Extract the [X, Y] coordinate from the center of the cell holding the provided text.  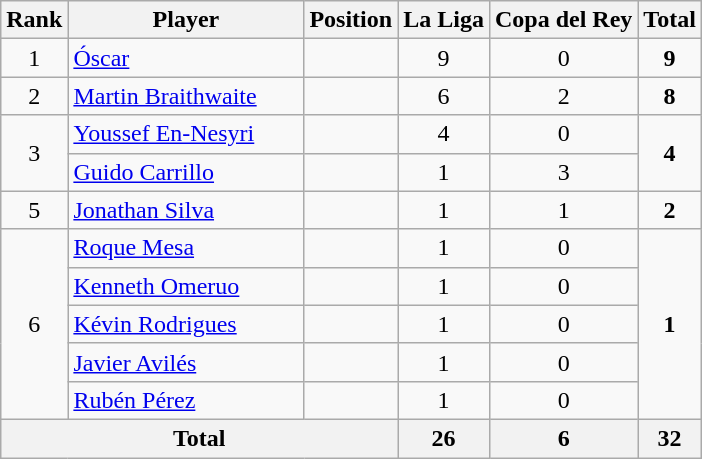
5 [34, 210]
Copa del Rey [563, 20]
Rubén Pérez [186, 400]
Position [351, 20]
Óscar [186, 58]
Rank [34, 20]
32 [670, 438]
8 [670, 96]
Youssef En-Nesyri [186, 134]
La Liga [444, 20]
Roque Mesa [186, 248]
Player [186, 20]
Javier Avilés [186, 362]
Kenneth Omeruo [186, 286]
Martin Braithwaite [186, 96]
Kévin Rodrigues [186, 324]
26 [444, 438]
Guido Carrillo [186, 172]
Jonathan Silva [186, 210]
